Scan for the cell matching the given text and deliver its (X, Y) coordinate at center. 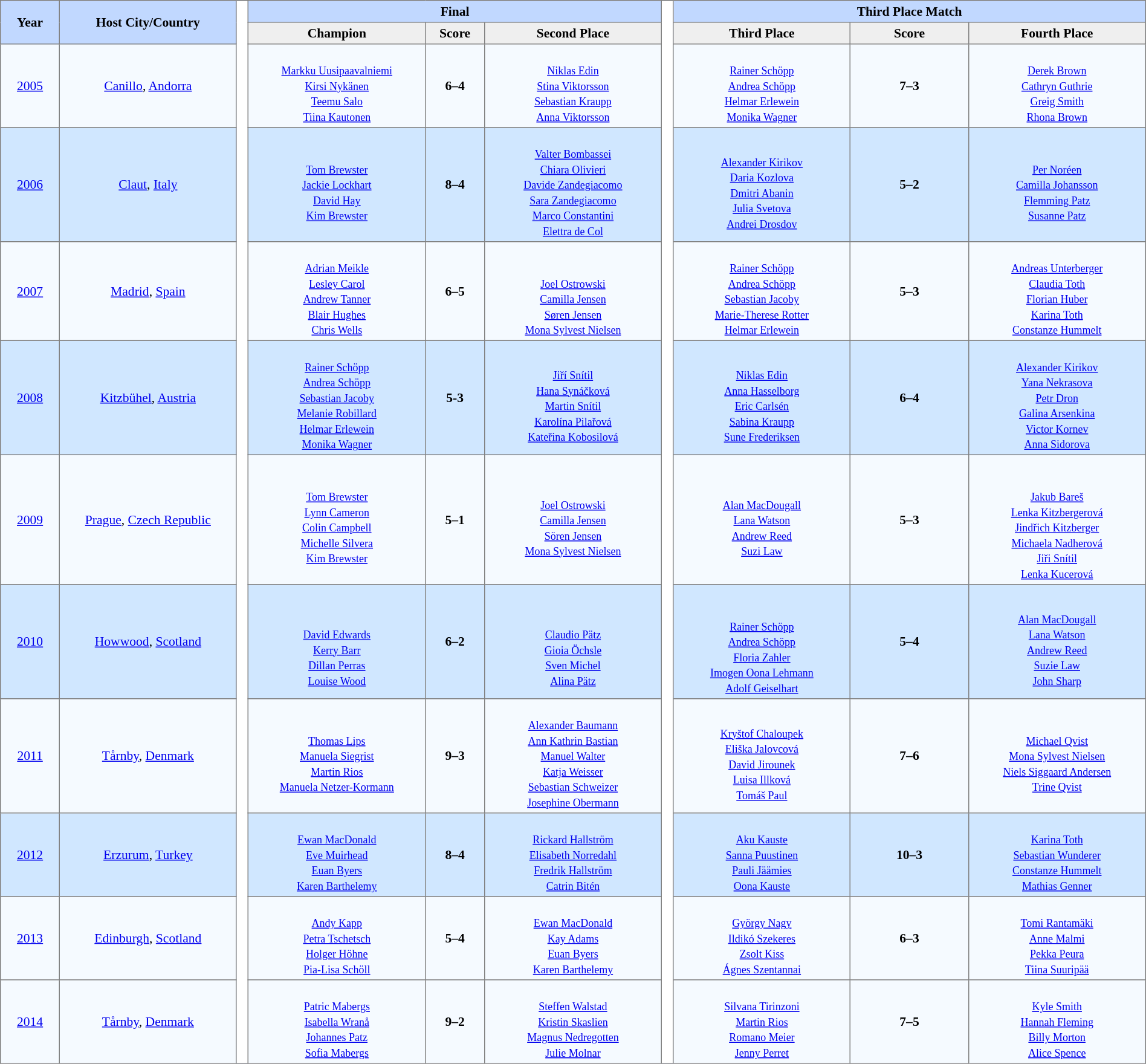
2013 (30, 938)
Alan MacDougallLana WatsonAndrew ReedSuzie LawJohn Sharp (1057, 642)
2011 (30, 756)
Thomas LipsManuela SiegristMartin RiosManuela Netzer-Kormann (337, 756)
Alan MacDougallLana WatsonAndrew ReedSuzi Law (762, 519)
7–3 (909, 86)
Alexander KirikovDaria KozlovaDmitri AbaninJulia SvetovaAndrei Drosdov (762, 185)
Adrian MeikleLesley CarolAndrew TannerBlair HughesChris Wells (337, 291)
David EdwardsKerry BarrDillan PerrasLouise Wood (337, 642)
Niklas EdinAnna HasselborgEric CarlsénSabina KrauppSune Frederiksen (762, 398)
Alexander KirikovYana NekrasovaPetr DronGalina ArsenkinaVictor KornevAnna Sidorova (1057, 398)
2014 (30, 1022)
9–2 (455, 1022)
Claut, Italy (147, 185)
6–2 (455, 642)
Tom BrewsterJackie LockhartDavid HayKim Brewster (337, 185)
Tom BrewsterLynn CameronColin CampbellMichelle SilveraKim Brewster (337, 519)
Aku KausteSanna PuustinenPauli JäämiesOona Kauste (762, 855)
Erzurum, Turkey (147, 855)
Per NoréenCamilla JohanssonFlemming PatzSusanne Patz (1057, 185)
Ewan MacDonaldKay AdamsEuan ByersKaren Barthelemy (573, 938)
Jakub BarešLenka KitzbergerováJindřich KitzbergerMichaela NadherováJiři SnítilLenka Kucerová (1057, 519)
2008 (30, 398)
Canillo, Andorra (147, 86)
Karina TothSebastian WundererConstanze HummeltMathias Genner (1057, 855)
Jiří SnítilHana SynáčkováMartin SnítilKarolína PilařováKateřina Kobosilová (573, 398)
Kitzbühel, Austria (147, 398)
10–3 (909, 855)
Rainer SchöppAndrea SchöppSebastian JacobyMarie-Therese RotterHelmar Erlewein (762, 291)
Rainer SchöppAndrea SchöppFloria ZahlerImogen Oona LehmannAdolf Geiselhart (762, 642)
Ewan MacDonaldEve MuirheadEuan ByersKaren Barthelemy (337, 855)
Rainer SchöppAndrea SchöppHelmar ErleweinMonika Wagner (762, 86)
Steffen WalstadKristin SkaslienMagnus NedregottenJulie Molnar (573, 1022)
Joel OstrowskiCamilla JensenSören JensenMona Sylvest Nielsen (573, 519)
7–5 (909, 1022)
7–6 (909, 756)
2009 (30, 519)
2012 (30, 855)
Andreas UnterbergerClaudia TothFlorian HuberKarina TothConstanze Hummelt (1057, 291)
Champion (337, 33)
Final (455, 11)
Second Place (573, 33)
Host City/Country (147, 22)
6–3 (909, 938)
Silvana TirinzoniMartin RiosRomano MeierJenny Perret (762, 1022)
Claudio PätzGioia ÖchsleSven MichelAlina Pätz (573, 642)
Markku UusipaavalniemiKirsi NykänenTeemu SaloTiina Kautonen (337, 86)
2010 (30, 642)
Kryštof ChaloupekEliška JalovcováDavid JirounekLuisa IllkováTomáš Paul (762, 756)
5–1 (455, 519)
Niklas EdinStina ViktorssonSebastian KrauppAnna Viktorsson (573, 86)
Joel OstrowskiCamilla JensenSøren JensenMona Sylvest Nielsen (573, 291)
Prague, Czech Republic (147, 519)
5-3 (455, 398)
Michael QvistMona Sylvest NielsenNiels Siggaard AndersenTrine Qvist (1057, 756)
Howwood, Scotland (147, 642)
Fourth Place (1057, 33)
György NagyIldikó SzekeresZsolt KissÁgnes Szentannai (762, 938)
Third Place Match (909, 11)
Year (30, 22)
Alexander BaumannAnn Kathrin BastianManuel WalterKatja WeisserSebastian SchweizerJosephine Obermann (573, 756)
Valter BombasseiChiara OlivieriDavide ZandegiacomoSara ZandegiacomoMarco ConstantiniElettra de Col (573, 185)
Rainer SchöppAndrea SchöppSebastian JacobyMelanie RobillardHelmar ErleweinMonika Wagner (337, 398)
Rickard HallströmElisabeth NorredahlFredrik HallströmCatrin Bitén (573, 855)
Andy KappPetra TschetschHolger HöhnePia-Lisa Schöll (337, 938)
2005 (30, 86)
2007 (30, 291)
Patric MabergsIsabella WranåJohannes PatzSofia Mabergs (337, 1022)
Kyle SmithHannah FlemingBilly MortonAlice Spence (1057, 1022)
Tomi RantamäkiAnne MalmiPekka PeuraTiina Suuripää (1057, 938)
2006 (30, 185)
6–5 (455, 291)
Third Place (762, 33)
Derek BrownCathryn GuthrieGreig SmithRhona Brown (1057, 86)
5–2 (909, 185)
9–3 (455, 756)
Madrid, Spain (147, 291)
Edinburgh, Scotland (147, 938)
